Find where the given text appears and provide that cell's center as (x, y) coordinate. 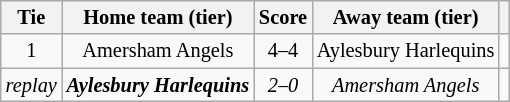
Tie (32, 17)
4–4 (283, 51)
2–0 (283, 85)
Away team (tier) (406, 17)
replay (32, 85)
1 (32, 51)
Home team (tier) (158, 17)
Score (283, 17)
